Locate the cell with the specified text and output its [X, Y] center coordinate. 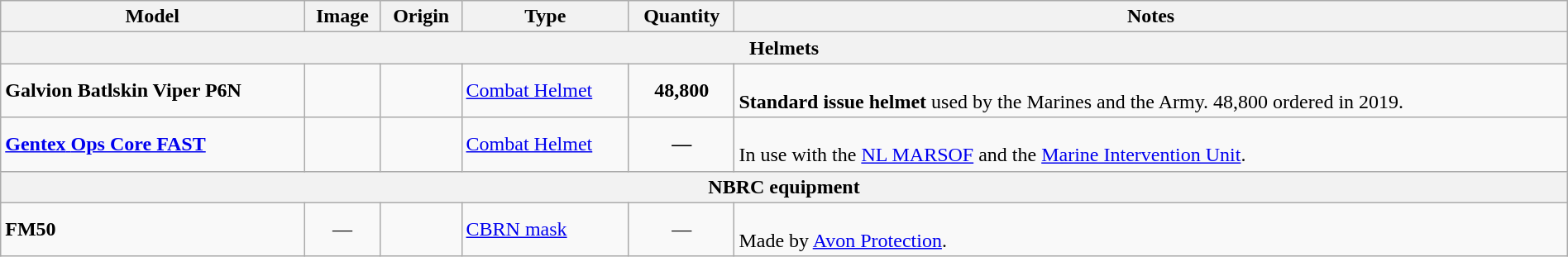
Galvion Batlskin Viper P6N [152, 91]
NBRC equipment [784, 187]
CBRN mask [545, 230]
FM50 [152, 230]
In use with the NL MARSOF and the Marine Intervention Unit. [1151, 144]
Notes [1151, 17]
48,800 [681, 91]
Type [545, 17]
Origin [421, 17]
Standard issue helmet used by the Marines and the Army. 48,800 ordered in 2019. [1151, 91]
Image [342, 17]
Model [152, 17]
Made by Avon Protection. [1151, 230]
Gentex Ops Core FAST [152, 144]
Helmets [784, 48]
Quantity [681, 17]
